From the cell containing the given text, extract its center point as [x, y] coordinate. 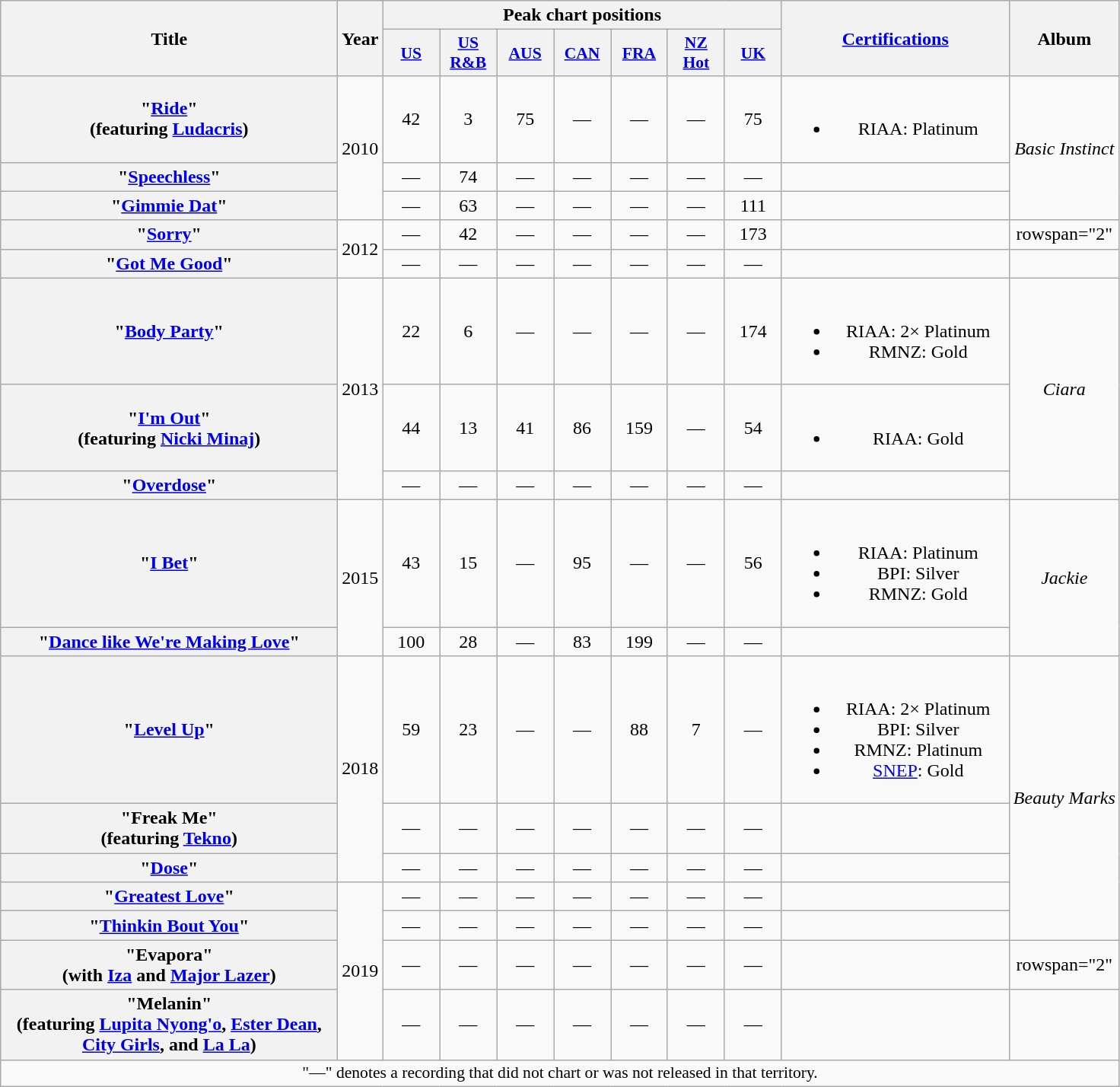
199 [639, 642]
RIAA: Gold [895, 428]
"I'm Out"(featuring Nicki Minaj) [169, 428]
2010 [361, 148]
15 [469, 563]
FRA [639, 53]
Beauty Marks [1064, 798]
"Melanin"(featuring Lupita Nyong'o, Ester Dean, City Girls, and La La) [169, 1025]
56 [753, 563]
AUS [525, 53]
95 [583, 563]
159 [639, 428]
63 [469, 206]
"Greatest Love" [169, 897]
"Level Up" [169, 730]
Basic Instinct [1064, 148]
59 [411, 730]
"Dance like We're Making Love" [169, 642]
"Got Me Good" [169, 263]
86 [583, 428]
"Freak Me"(featuring Tekno) [169, 828]
"Dose" [169, 868]
111 [753, 206]
28 [469, 642]
Year [361, 38]
54 [753, 428]
CAN [583, 53]
173 [753, 234]
RIAA: PlatinumBPI: SilverRMNZ: Gold [895, 563]
"Ride"(featuring Ludacris) [169, 119]
"Body Party" [169, 331]
Title [169, 38]
RIAA: Platinum [895, 119]
7 [695, 730]
43 [411, 563]
RIAA: 2× PlatinumBPI: SilverRMNZ: PlatinumSNEP: Gold [895, 730]
Album [1064, 38]
13 [469, 428]
"Evapora"(with Iza and Major Lazer) [169, 965]
2013 [361, 388]
"Overdose" [169, 485]
44 [411, 428]
83 [583, 642]
2018 [361, 769]
Ciara [1064, 388]
74 [469, 177]
"Speechless" [169, 177]
"Gimmie Dat" [169, 206]
6 [469, 331]
"Sorry" [169, 234]
100 [411, 642]
"Thinkin Bout You" [169, 926]
Jackie [1064, 577]
3 [469, 119]
UK [753, 53]
US R&B [469, 53]
2019 [361, 971]
174 [753, 331]
2012 [361, 249]
RIAA: 2× PlatinumRMNZ: Gold [895, 331]
22 [411, 331]
US [411, 53]
41 [525, 428]
NZ Hot [695, 53]
Peak chart positions [582, 15]
2015 [361, 577]
"I Bet" [169, 563]
23 [469, 730]
88 [639, 730]
Certifications [895, 38]
"—" denotes a recording that did not chart or was not released in that territory. [560, 1073]
